Determine the (X, Y) coordinate at the center of the cell enclosing the given text.  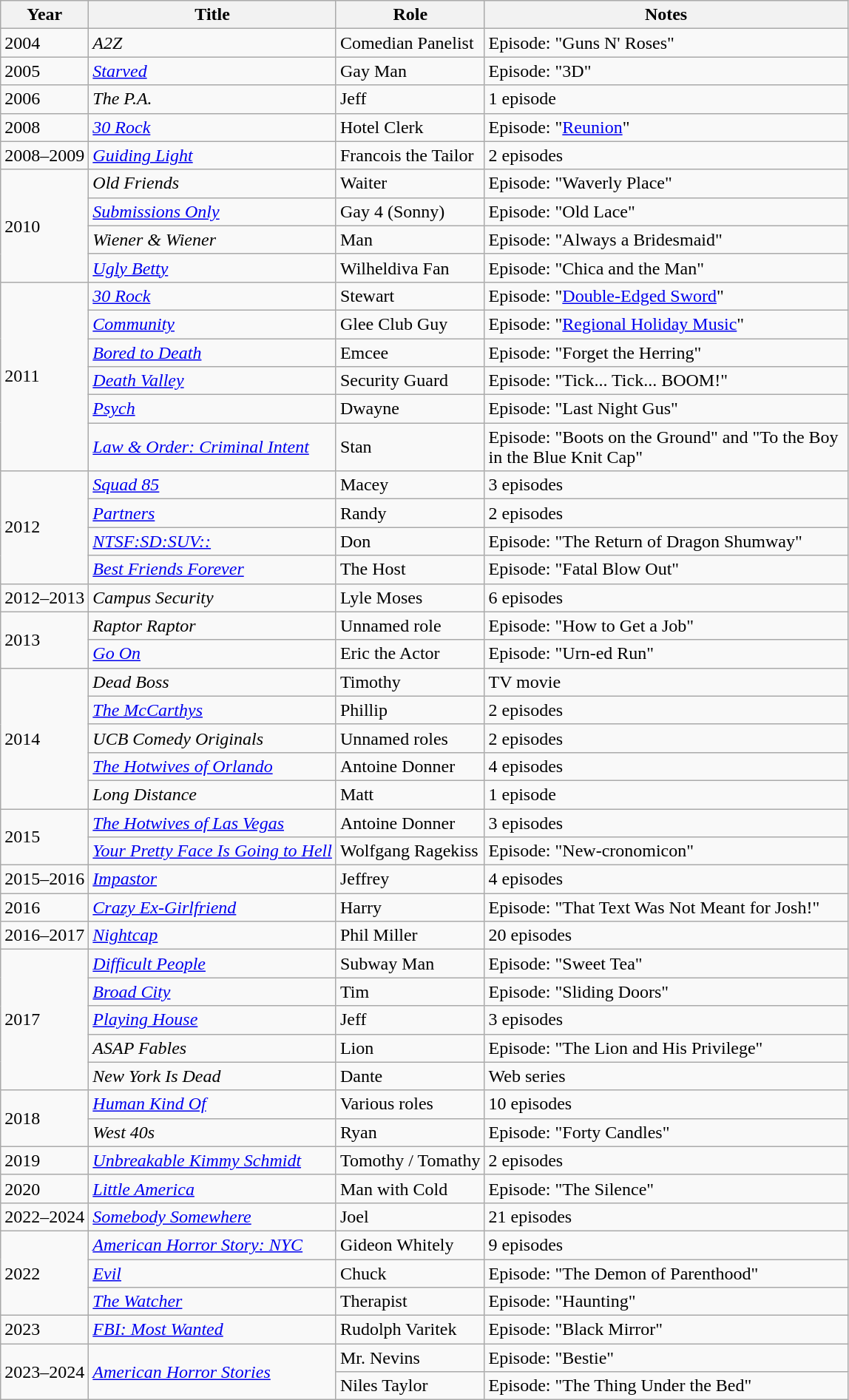
The McCarthys (213, 710)
6 episodes (666, 598)
Tomothy / Tomathy (410, 1160)
The Hotwives of Orlando (213, 766)
Web series (666, 1076)
Broad City (213, 992)
Lyle Moses (410, 598)
Joel (410, 1217)
ASAP Fables (213, 1048)
Nightcap (213, 936)
Difficult People (213, 964)
10 episodes (666, 1104)
West 40s (213, 1132)
Submissions Only (213, 212)
2022 (44, 1273)
Ryan (410, 1132)
Episode: "The Lion and His Privilege" (666, 1048)
Episode: "Chica and the Man" (666, 268)
2023 (44, 1330)
Therapist (410, 1302)
Hotel Clerk (410, 127)
Episode: "Regional Holiday Music" (666, 324)
2016 (44, 907)
Ugly Betty (213, 268)
Unbreakable Kimmy Schmidt (213, 1160)
Macey (410, 485)
Crazy Ex-Girlfriend (213, 907)
Best Friends Forever (213, 569)
Dead Boss (213, 682)
Phil Miller (410, 936)
The P.A. (213, 99)
2013 (44, 640)
Episode: "Haunting" (666, 1302)
Timothy (410, 682)
Episode: "Reunion" (666, 127)
Wolfgang Ragekiss (410, 851)
Your Pretty Face Is Going to Hell (213, 851)
2015–2016 (44, 879)
Randy (410, 513)
NTSF:SD:SUV:: (213, 541)
2023–2024 (44, 1372)
Glee Club Guy (410, 324)
20 episodes (666, 936)
Wilheldiva Fan (410, 268)
TV movie (666, 682)
Episode: "Sliding Doors" (666, 992)
American Horror Stories (213, 1372)
Episode: "Always a Bridesmaid" (666, 240)
Emcee (410, 353)
Episode: "Forget the Herring" (666, 353)
Episode: "That Text Was Not Meant for Josh!" (666, 907)
Unnamed role (410, 626)
2022–2024 (44, 1217)
Episode: "Last Night Gus" (666, 409)
Episode: "The Thing Under the Bed" (666, 1386)
Gideon Whitely (410, 1245)
The Host (410, 569)
Security Guard (410, 381)
Dwayne (410, 409)
Chuck (410, 1273)
Gay 4 (Sonny) (410, 212)
Old Friends (213, 183)
Episode: "The Silence" (666, 1188)
Rudolph Varitek (410, 1330)
Guiding Light (213, 155)
2020 (44, 1188)
Unnamed roles (410, 738)
Role (410, 15)
Eric the Actor (410, 654)
Subway Man (410, 964)
Episode: "Tick... Tick... BOOM!" (666, 381)
The Hotwives of Las Vegas (213, 823)
Harry (410, 907)
Law & Order: Criminal Intent (213, 447)
2012–2013 (44, 598)
The Watcher (213, 1302)
Evil (213, 1273)
2019 (44, 1160)
Psych (213, 409)
2012 (44, 527)
Niles Taylor (410, 1386)
2011 (44, 376)
Francois the Tailor (410, 155)
Year (44, 15)
Go On (213, 654)
2016–2017 (44, 936)
Squad 85 (213, 485)
New York Is Dead (213, 1076)
Waiter (410, 183)
Lion (410, 1048)
Various roles (410, 1104)
Notes (666, 15)
Human Kind Of (213, 1104)
Episode: "Fatal Blow Out" (666, 569)
2010 (44, 226)
Tim (410, 992)
2015 (44, 837)
2005 (44, 71)
Episode: "New-cronomicon" (666, 851)
Man (410, 240)
2004 (44, 43)
Impastor (213, 879)
Starved (213, 71)
Episode: "Old Lace" (666, 212)
Episode: "Double-Edged Sword" (666, 296)
Long Distance (213, 794)
Comedian Panelist (410, 43)
Stan (410, 447)
Episode: "3D" (666, 71)
9 episodes (666, 1245)
Episode: "The Demon of Parenthood" (666, 1273)
Episode: "Guns N' Roses" (666, 43)
Little America (213, 1188)
Title (213, 15)
Bored to Death (213, 353)
Dante (410, 1076)
2018 (44, 1118)
Death Valley (213, 381)
Partners (213, 513)
Stewart (410, 296)
Somebody Somewhere (213, 1217)
Episode: "Bestie" (666, 1358)
2006 (44, 99)
Campus Security (213, 598)
American Horror Story: NYC (213, 1245)
Raptor Raptor (213, 626)
2008 (44, 127)
Mr. Nevins (410, 1358)
Phillip (410, 710)
Episode: "Waverly Place" (666, 183)
Episode: "Sweet Tea" (666, 964)
2014 (44, 738)
21 episodes (666, 1217)
Episode: "Forty Candles" (666, 1132)
Matt (410, 794)
Wiener & Wiener (213, 240)
UCB Comedy Originals (213, 738)
2008–2009 (44, 155)
Man with Cold (410, 1188)
2017 (44, 1020)
Community (213, 324)
Episode: "How to Get a Job" (666, 626)
Don (410, 541)
FBI: Most Wanted (213, 1330)
Gay Man (410, 71)
Episode: "Urn-ed Run" (666, 654)
Jeffrey (410, 879)
A2Z (213, 43)
Episode: "Black Mirror" (666, 1330)
Episode: "The Return of Dragon Shumway" (666, 541)
Playing House (213, 1020)
Episode: "Boots on the Ground" and "To the Boy in the Blue Knit Cap" (666, 447)
